Extract the [x, y] coordinate from the center of the cell holding the provided text.  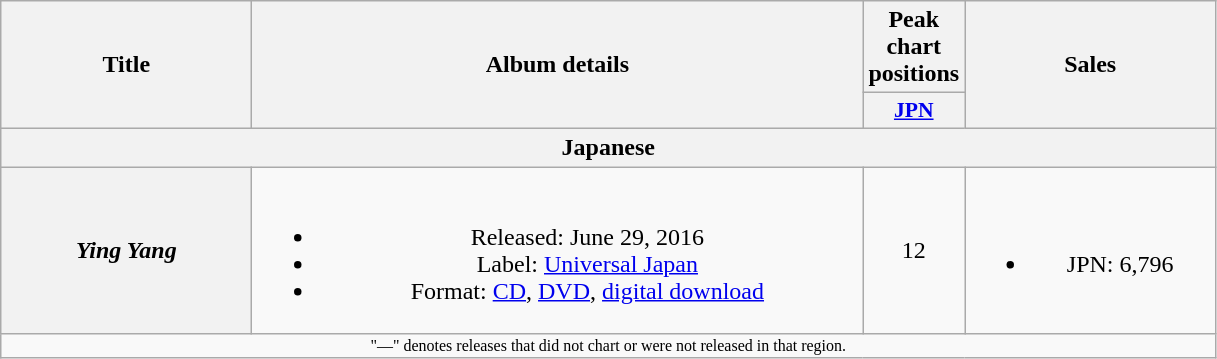
Peak chart positions [914, 47]
Released: June 29, 2016Label: Universal JapanFormat: CD, DVD, digital download [558, 250]
Ying Yang [126, 250]
JPN [914, 111]
12 [914, 250]
JPN: 6,796 [1090, 250]
"—" denotes releases that did not chart or were not released in that region. [608, 346]
Title [126, 65]
Japanese [608, 147]
Album details [558, 65]
Sales [1090, 65]
